Determine the (x, y) coordinate at the center of the cell enclosing the given text.  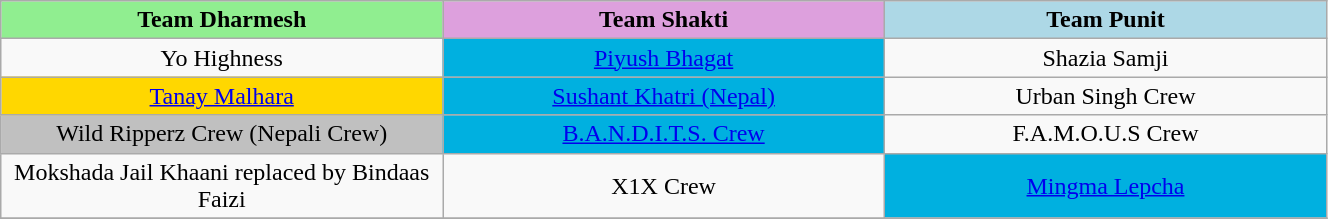
Piyush Bhagat (664, 58)
Yo Highness (222, 58)
Shazia Samji (1106, 58)
X1X Crew (664, 186)
Wild Ripperz Crew (Nepali Crew) (222, 134)
B.A.N.D.I.T.S. Crew (664, 134)
F.A.M.O.U.S Crew (1106, 134)
Mingma Lepcha (1106, 186)
Team Punit (1106, 20)
Team Dharmesh (222, 20)
Team Shakti (664, 20)
Tanay Malhara (222, 96)
Sushant Khatri (Nepal) (664, 96)
Mokshada Jail Khaani replaced by Bindaas Faizi (222, 186)
Urban Singh Crew (1106, 96)
